From the cell containing the given text, extract its center point as [x, y] coordinate. 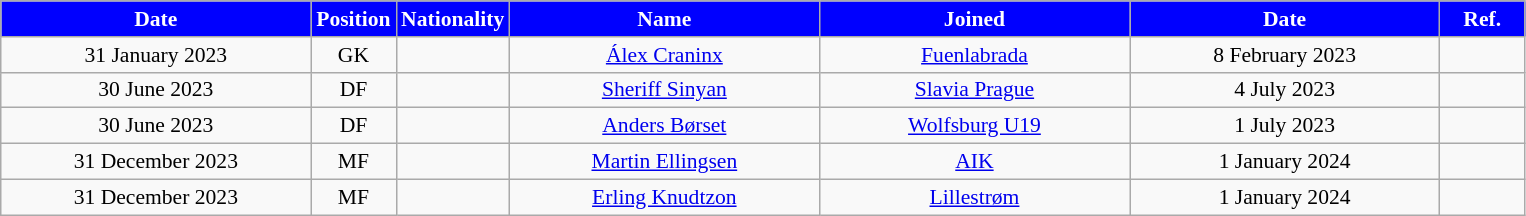
Ref. [1482, 19]
31 January 2023 [156, 55]
Fuenlabrada [974, 55]
Slavia Prague [974, 90]
Nationality [452, 19]
Position [354, 19]
1 July 2023 [1285, 126]
Sheriff Sinyan [664, 90]
AIK [974, 162]
Lillestrøm [974, 197]
Joined [974, 19]
Anders Børset [664, 126]
8 February 2023 [1285, 55]
4 July 2023 [1285, 90]
Martin Ellingsen [664, 162]
Erling Knudtzon [664, 197]
Álex Craninx [664, 55]
Name [664, 19]
Wolfsburg U19 [974, 126]
GK [354, 55]
